Provide the (x, y) coordinate of the cell's center where the given text is located.  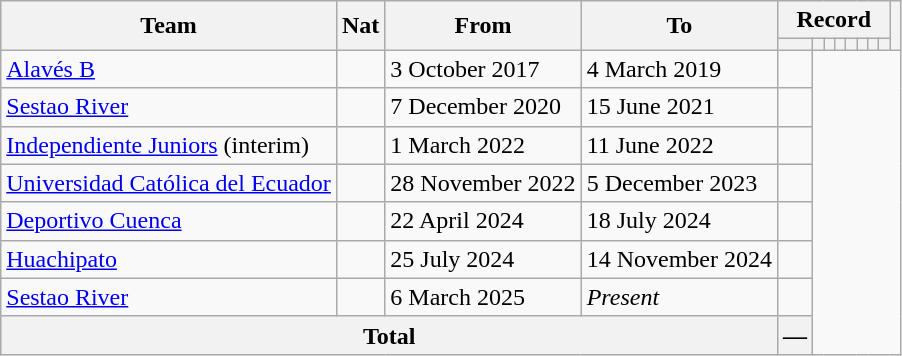
From (483, 26)
Nat (360, 26)
5 December 2023 (679, 183)
Record (833, 20)
1 March 2022 (483, 145)
Huachipato (169, 259)
7 December 2020 (483, 107)
28 November 2022 (483, 183)
6 March 2025 (483, 297)
3 October 2017 (483, 69)
Total (390, 335)
22 April 2024 (483, 221)
Alavés B (169, 69)
Deportivo Cuenca (169, 221)
— (794, 335)
To (679, 26)
Universidad Católica del Ecuador (169, 183)
Present (679, 297)
25 July 2024 (483, 259)
4 March 2019 (679, 69)
15 June 2021 (679, 107)
Team (169, 26)
Independiente Juniors (interim) (169, 145)
14 November 2024 (679, 259)
18 July 2024 (679, 221)
11 June 2022 (679, 145)
